Detect which cell encompasses the target text, then output its [x, y] center coordinate. 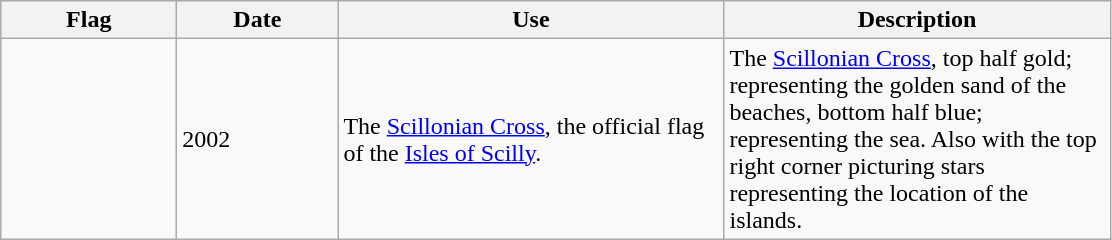
The Scillonian Cross, the official flag of the Isles of Scilly. [531, 139]
Flag [89, 20]
Description [917, 20]
Use [531, 20]
Date [258, 20]
2002 [258, 139]
